Scan for the cell matching the given text and deliver its [x, y] coordinate at center. 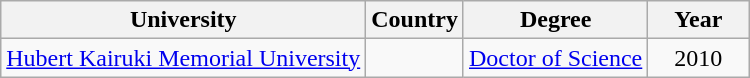
Hubert Kairuki Memorial University [184, 58]
Degree [555, 20]
2010 [698, 58]
Year [698, 20]
University [184, 20]
Country [415, 20]
Doctor of Science [555, 58]
